For the text-containing cell, return its midpoint in (X, Y) coordinate format. 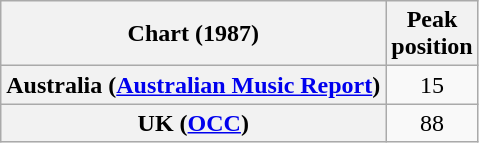
Chart (1987) (194, 34)
UK (OCC) (194, 123)
88 (432, 123)
Peakposition (432, 34)
15 (432, 85)
Australia (Australian Music Report) (194, 85)
